Find where the given text appears and provide that cell's center as (X, Y) coordinate. 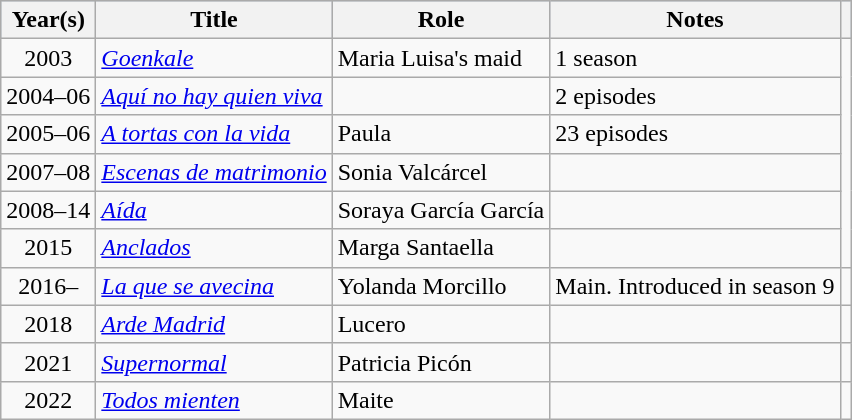
Supernormal (214, 362)
Marga Santaella (441, 248)
Notes (695, 20)
1 season (695, 58)
Goenkale (214, 58)
Sonia Valcárcel (441, 172)
Aquí no hay quien viva (214, 96)
Paula (441, 134)
Maite (441, 400)
Lucero (441, 324)
La que se avecina (214, 286)
2015 (48, 248)
Anclados (214, 248)
Maria Luisa's maid (441, 58)
Yolanda Morcillo (441, 286)
Title (214, 20)
23 episodes (695, 134)
Soraya García García (441, 210)
2005–06 (48, 134)
Main. Introduced in season 9 (695, 286)
Todos mienten (214, 400)
Year(s) (48, 20)
2022 (48, 400)
2016– (48, 286)
2004–06 (48, 96)
2 episodes (695, 96)
A tortas con la vida (214, 134)
Patricia Picón (441, 362)
Aída (214, 210)
Arde Madrid (214, 324)
Role (441, 20)
2003 (48, 58)
2021 (48, 362)
2018 (48, 324)
2008–14 (48, 210)
Escenas de matrimonio (214, 172)
2007–08 (48, 172)
